Locate the cell with the specified text and output its (X, Y) center coordinate. 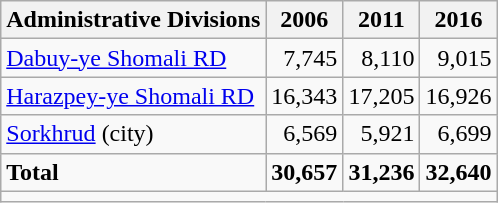
17,205 (382, 96)
5,921 (382, 134)
31,236 (382, 172)
32,640 (458, 172)
2016 (458, 20)
Administrative Divisions (134, 20)
30,657 (304, 172)
6,699 (458, 134)
9,015 (458, 58)
2011 (382, 20)
Dabuy-ye Shomali RD (134, 58)
Sorkhrud (city) (134, 134)
2006 (304, 20)
Harazpey-ye Shomali RD (134, 96)
Total (134, 172)
7,745 (304, 58)
16,926 (458, 96)
8,110 (382, 58)
6,569 (304, 134)
16,343 (304, 96)
